Output the (X, Y) coordinate of the center of the cell containing the given text.  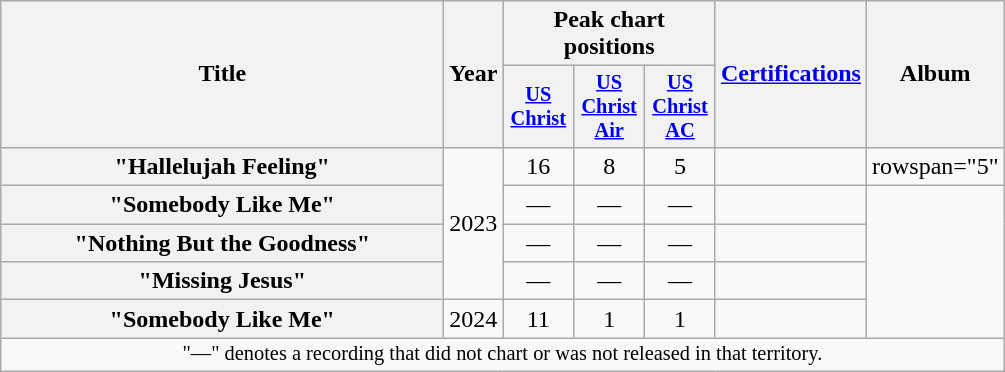
Peak chart positions (610, 34)
Certifications (790, 74)
"—" denotes a recording that did not chart or was not released in that territory. (502, 355)
USChristAir (610, 107)
"Nothing But the Goodness" (222, 243)
"Missing Jesus" (222, 281)
8 (610, 166)
16 (538, 166)
11 (538, 319)
Album (935, 74)
5 (680, 166)
"Hallelujah Feeling" (222, 166)
USChristAC (680, 107)
2024 (474, 319)
rowspan="5" (935, 166)
Title (222, 74)
2023 (474, 223)
USChrist (538, 107)
Year (474, 74)
